Capture the cell that displays the provided text and extract its (x, y) central coordinate. 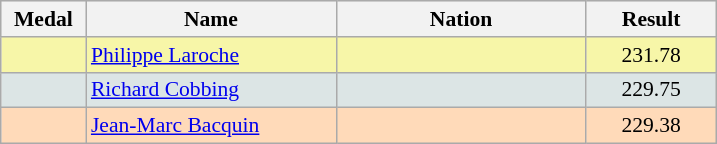
231.78 (651, 55)
Result (651, 19)
Jean-Marc Bacquin (211, 126)
Philippe Laroche (211, 55)
229.38 (651, 126)
Name (211, 19)
Richard Cobbing (211, 90)
Nation (461, 19)
229.75 (651, 90)
Medal (44, 19)
